Identify which cell holds the provided text, then report its [X, Y] central coordinate. 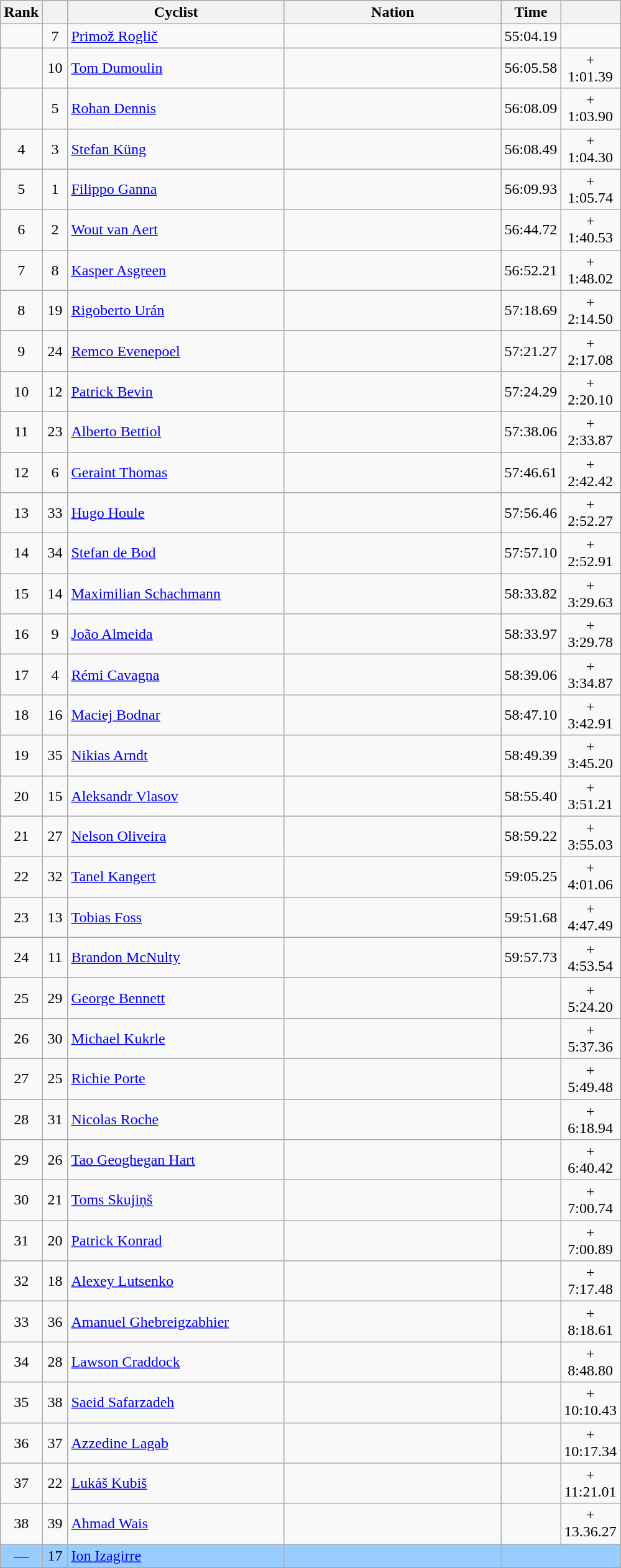
Aleksandr Vlasov [177, 795]
+ 8:18.61 [591, 1321]
Nation [393, 12]
+ 2:42.42 [591, 472]
Nelson Oliveira [177, 837]
Michael Kukrle [177, 1038]
Cyclist [177, 12]
59:51.68 [531, 917]
Richie Porte [177, 1079]
Lukáš Kubiš [177, 1483]
+ 4:01.06 [591, 876]
Rohan Dennis [177, 108]
59:57.73 [531, 957]
Alberto Bettiol [177, 431]
Stefan Küng [177, 149]
Filippo Ganna [177, 189]
+ 3:42.91 [591, 715]
+ 3:34.87 [591, 675]
Remco Evenepoel [177, 351]
+ 3:51.21 [591, 795]
56:09.93 [531, 189]
Rémi Cavagna [177, 675]
George Bennett [177, 998]
+ 2:17.08 [591, 351]
+ 2:33.87 [591, 431]
Nikias Arndt [177, 756]
+ 2:52.27 [591, 513]
58:33.82 [531, 594]
+ 3:55.03 [591, 837]
+ 1:05.74 [591, 189]
Azzedine Lagab [177, 1443]
Alexey Lutsenko [177, 1281]
+ 1:04.30 [591, 149]
Stefan de Bod [177, 553]
+ 6:40.42 [591, 1160]
+ 2:14.50 [591, 311]
57:18.69 [531, 311]
57:57.10 [531, 553]
+ 3:45.20 [591, 756]
— [21, 1556]
56:52.21 [531, 270]
1 [55, 189]
+ 1:03.90 [591, 108]
Tom Dumoulin [177, 68]
Kasper Asgreen [177, 270]
Tobias Foss [177, 917]
56:08.49 [531, 149]
+ 2:52.91 [591, 553]
Rank [21, 12]
59:05.25 [531, 876]
+ 5:37.36 [591, 1038]
+ 6:18.94 [591, 1119]
+ 1:40.53 [591, 230]
57:38.06 [531, 431]
55:04.19 [531, 36]
+ 3:29.78 [591, 634]
+ 3:29.63 [591, 594]
58:33.97 [531, 634]
58:39.06 [531, 675]
58:55.40 [531, 795]
56:08.09 [531, 108]
57:24.29 [531, 392]
58:49.39 [531, 756]
Ahmad Wais [177, 1524]
+ 8:48.80 [591, 1362]
39 [55, 1524]
+ 2:20.10 [591, 392]
Wout van Aert [177, 230]
+ 5:49.48 [591, 1079]
+ 4:47.49 [591, 917]
58:59.22 [531, 837]
+ 11:21.01 [591, 1483]
Saeid Safarzadeh [177, 1402]
+ 1:01.39 [591, 68]
Amanuel Ghebreigzabhier [177, 1321]
Ion Izagirre [177, 1556]
Primož Roglič [177, 36]
+ 10:10.43 [591, 1402]
João Almeida [177, 634]
58:47.10 [531, 715]
+ 7:17.48 [591, 1281]
57:46.61 [531, 472]
Time [531, 12]
+ 7:00.74 [591, 1201]
Toms Skujiņš [177, 1201]
56:05.58 [531, 68]
+ 7:00.89 [591, 1240]
Patrick Konrad [177, 1240]
+ 4:53.54 [591, 957]
Rigoberto Urán [177, 311]
57:21.27 [531, 351]
+ 13.36.27 [591, 1524]
57:56.46 [531, 513]
3 [55, 149]
+ 10:17.34 [591, 1443]
Tanel Kangert [177, 876]
Patrick Bevin [177, 392]
Brandon McNulty [177, 957]
Maximilian Schachmann [177, 594]
Hugo Houle [177, 513]
Geraint Thomas [177, 472]
Lawson Craddock [177, 1362]
Maciej Bodnar [177, 715]
2 [55, 230]
Nicolas Roche [177, 1119]
56:44.72 [531, 230]
+ 1:48.02 [591, 270]
+ 5:24.20 [591, 998]
Tao Geoghegan Hart [177, 1160]
